From the cell containing the given text, extract its center point as [x, y] coordinate. 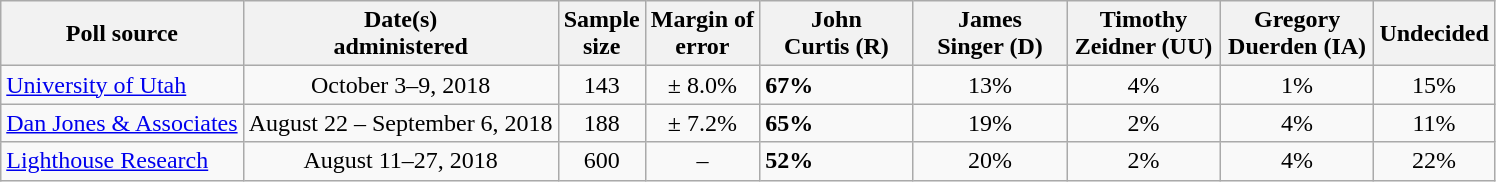
Dan Jones & Associates [122, 123]
August 22 – September 6, 2018 [400, 123]
11% [1434, 123]
20% [990, 161]
600 [602, 161]
October 3–9, 2018 [400, 85]
143 [602, 85]
Poll source [122, 34]
1% [1297, 85]
JohnCurtis (R) [837, 34]
67% [837, 85]
GregoryDuerden (IA) [1297, 34]
Samplesize [602, 34]
65% [837, 123]
TimothyZeidner (UU) [1144, 34]
19% [990, 123]
52% [837, 161]
Margin oferror [702, 34]
– [702, 161]
University of Utah [122, 85]
13% [990, 85]
22% [1434, 161]
Lighthouse Research [122, 161]
Undecided [1434, 34]
15% [1434, 85]
JamesSinger (D) [990, 34]
188 [602, 123]
August 11–27, 2018 [400, 161]
Date(s)administered [400, 34]
± 8.0% [702, 85]
± 7.2% [702, 123]
